Detect which cell encompasses the target text, then output its (X, Y) center coordinate. 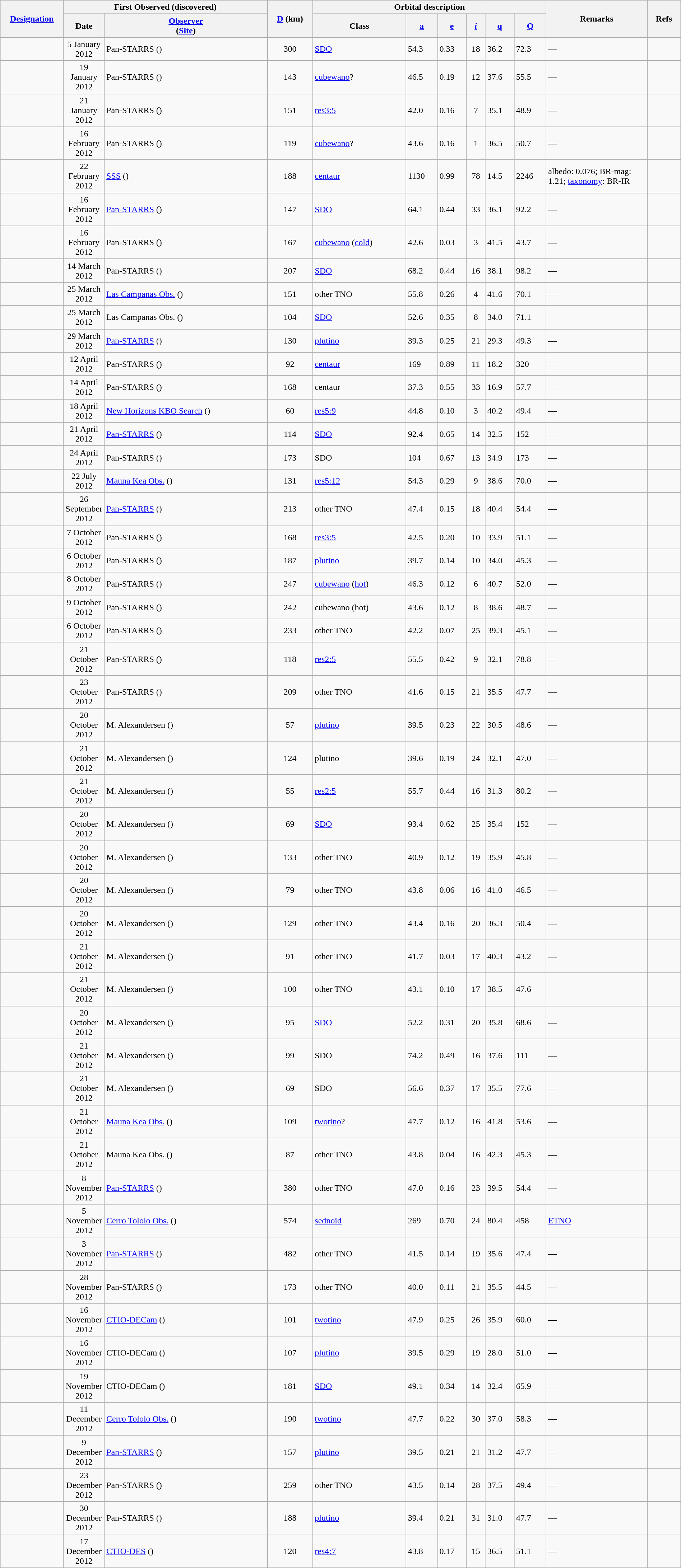
0.26 (452, 294)
47.9 (422, 1320)
68.2 (422, 271)
133 (290, 857)
Class (359, 26)
sednoid (359, 1221)
64.1 (422, 209)
49.3 (530, 340)
42.6 (422, 242)
12 April 2012 (84, 364)
twotino? (359, 1121)
35.4 (500, 824)
24 April 2012 (84, 457)
40.4 (500, 509)
CTIO-DES () (186, 1551)
18 April 2012 (84, 411)
107 (290, 1353)
58.3 (530, 1419)
100 (290, 989)
28.0 (500, 1353)
1130 (422, 176)
39.7 (422, 561)
60 (290, 411)
22 (476, 725)
23 December 2012 (84, 1485)
0.07 (452, 630)
247 (290, 584)
22 February 2012 (84, 176)
q (500, 26)
111 (530, 1055)
0.34 (452, 1386)
93.4 (422, 824)
38.1 (500, 271)
9 October 2012 (84, 607)
11 (476, 364)
Date (84, 26)
40.2 (500, 411)
17 December 2012 (84, 1551)
233 (290, 630)
57.7 (530, 388)
131 (290, 481)
57 (290, 725)
48.9 (530, 110)
50.7 (530, 143)
Q (530, 26)
32.5 (500, 434)
0.42 (452, 659)
169 (422, 364)
41.8 (500, 1121)
36.2 (500, 49)
19 November 2012 (84, 1386)
187 (290, 561)
37.3 (422, 388)
12 (476, 77)
7 (476, 110)
35.6 (500, 1254)
1 (476, 143)
147 (290, 209)
68.6 (530, 1022)
157 (290, 1452)
res5:12 (359, 481)
41.0 (500, 890)
380 (290, 1187)
42.5 (422, 537)
74.2 (422, 1055)
0.62 (452, 824)
0.11 (452, 1287)
119 (290, 143)
19 January 2012 (84, 77)
4 (476, 294)
40.0 (422, 1287)
res5:9 (359, 411)
78.8 (530, 659)
0.04 (452, 1154)
80.4 (500, 1221)
28 November 2012 (84, 1287)
190 (290, 1419)
cubewano (cold) (359, 242)
Refs (664, 19)
72.3 (530, 49)
52.6 (422, 317)
30 December 2012 (84, 1518)
43.2 (530, 956)
98.2 (530, 271)
0.49 (452, 1055)
95 (290, 1022)
ETNO (597, 1221)
51.0 (530, 1353)
114 (290, 434)
43.1 (422, 989)
78 (476, 176)
118 (290, 659)
0.33 (452, 49)
129 (290, 923)
0.37 (452, 1088)
32.4 (500, 1386)
21 April 2012 (84, 434)
31.0 (500, 1518)
40.9 (422, 857)
SSS () (186, 176)
16.9 (500, 388)
34.9 (500, 457)
5 January 2012 (84, 49)
0.35 (452, 317)
35.8 (500, 1022)
92.2 (530, 209)
5 November 2012 (84, 1221)
41.7 (422, 956)
574 (290, 1221)
48.7 (530, 607)
50.4 (530, 923)
30 (476, 1419)
31 (476, 1518)
99 (290, 1055)
Remarks (597, 19)
458 (530, 1221)
40.3 (500, 956)
14.5 (500, 176)
0.23 (452, 725)
26 September 2012 (84, 509)
52.2 (422, 1022)
300 (290, 49)
320 (530, 364)
44.5 (530, 1287)
26 (476, 1320)
55 (290, 791)
0.31 (452, 1022)
42.2 (422, 630)
0.06 (452, 890)
92.4 (422, 434)
77.6 (530, 1088)
52.0 (530, 584)
120 (290, 1551)
259 (290, 1485)
39.4 (422, 1518)
Orbital description (430, 7)
47.6 (530, 989)
21 January 2012 (84, 110)
55.7 (422, 791)
91 (290, 956)
56.6 (422, 1088)
0.20 (452, 537)
29.3 (500, 340)
0.65 (452, 434)
0.70 (452, 1221)
2246 (530, 176)
29 March 2012 (84, 340)
143 (290, 77)
0.22 (452, 1419)
45.1 (530, 630)
42.0 (422, 110)
42.3 (500, 1154)
482 (290, 1254)
36.3 (500, 923)
Designation (32, 19)
8 November 2012 (84, 1187)
New Horizons KBO Search () (186, 411)
124 (290, 758)
D (km) (290, 19)
37.5 (500, 1485)
0.99 (452, 176)
30.5 (500, 725)
181 (290, 1386)
213 (290, 509)
92 (290, 364)
101 (290, 1320)
res4:7 (359, 1551)
242 (290, 607)
e (452, 26)
8 October 2012 (84, 584)
44.8 (422, 411)
First Observed (discovered) (165, 7)
60.0 (530, 1320)
87 (290, 1154)
130 (290, 340)
70.0 (530, 481)
37.0 (500, 1419)
65.9 (530, 1386)
46.3 (422, 584)
36.1 (500, 209)
39.6 (422, 758)
albedo: 0.076; BR-mag: 1.21; taxonomy: BR-IR (597, 176)
31.3 (500, 791)
28 (476, 1485)
35.1 (500, 110)
167 (290, 242)
7 October 2012 (84, 537)
14 April 2012 (84, 388)
49.1 (422, 1386)
48.6 (530, 725)
38.5 (500, 989)
71.1 (530, 317)
40.7 (500, 584)
53.6 (530, 1121)
45.8 (530, 857)
33.9 (500, 537)
43.4 (422, 923)
80.2 (530, 791)
209 (290, 692)
43.5 (422, 1485)
43.7 (530, 242)
0.89 (452, 364)
79 (290, 890)
a (422, 26)
14 March 2012 (84, 271)
0.67 (452, 457)
0.55 (452, 388)
6 (476, 584)
3 November 2012 (84, 1254)
207 (290, 271)
Observer(Site) (186, 26)
55.8 (422, 294)
70.1 (530, 294)
23 (476, 1187)
22 July 2012 (84, 481)
109 (290, 1121)
11 December 2012 (84, 1419)
269 (422, 1221)
13 (476, 457)
9 December 2012 (84, 1452)
23 October 2012 (84, 692)
15 (476, 1551)
i (476, 26)
31.2 (500, 1452)
0.17 (452, 1551)
18.2 (500, 364)
